Return (X, Y) of the center of cell containing provided text 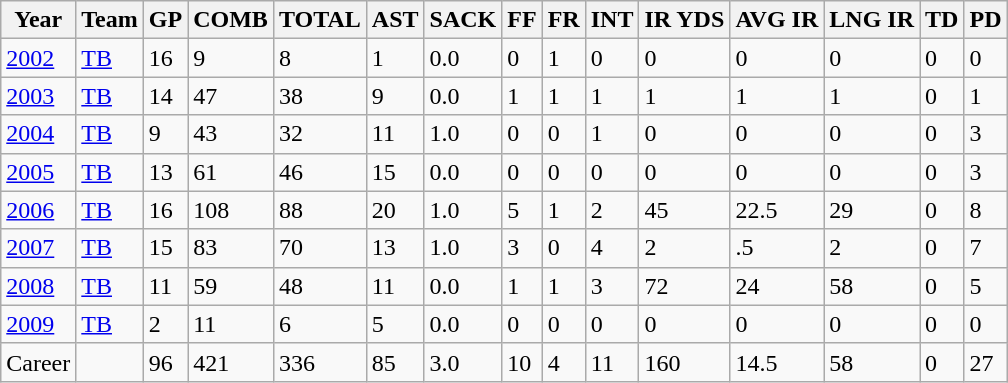
20 (395, 210)
27 (986, 362)
29 (872, 210)
7 (986, 248)
14 (165, 96)
10 (522, 362)
.5 (777, 248)
96 (165, 362)
2005 (38, 172)
70 (320, 248)
14.5 (777, 362)
GP (165, 20)
83 (231, 248)
43 (231, 134)
3.0 (463, 362)
2007 (38, 248)
336 (320, 362)
2003 (38, 96)
INT (612, 20)
SACK (463, 20)
48 (320, 286)
IR YDS (684, 20)
LNG IR (872, 20)
Year (38, 20)
2002 (38, 58)
59 (231, 286)
72 (684, 286)
61 (231, 172)
108 (231, 210)
45 (684, 210)
COMB (231, 20)
PD (986, 20)
22.5 (777, 210)
6 (320, 324)
2006 (38, 210)
421 (231, 362)
2009 (38, 324)
88 (320, 210)
160 (684, 362)
FF (522, 20)
AVG IR (777, 20)
TD (942, 20)
AST (395, 20)
85 (395, 362)
Team (110, 20)
Career (38, 362)
47 (231, 96)
24 (777, 286)
FR (564, 20)
2008 (38, 286)
TOTAL (320, 20)
38 (320, 96)
46 (320, 172)
2004 (38, 134)
32 (320, 134)
